From the cell containing the given text, extract its center point as (x, y) coordinate. 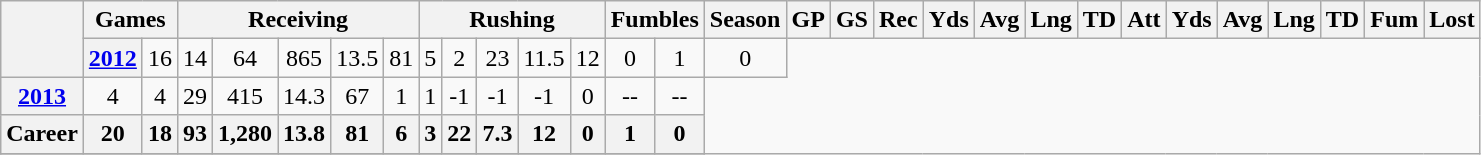
18 (160, 134)
64 (246, 58)
Games (130, 20)
6 (402, 134)
Rec (898, 20)
2 (460, 58)
5 (430, 58)
865 (304, 58)
22 (460, 134)
Receiving (298, 20)
11.5 (544, 58)
Att (1144, 20)
14.3 (304, 96)
Lost (1452, 20)
1,280 (246, 134)
2012 (112, 58)
415 (246, 96)
7.3 (498, 134)
29 (194, 96)
13.8 (304, 134)
Fum (1394, 20)
3 (430, 134)
13.5 (358, 58)
Rushing (512, 20)
20 (112, 134)
GP (808, 20)
23 (498, 58)
14 (194, 58)
Career (42, 134)
Fumbles (654, 20)
Season (745, 20)
67 (358, 96)
93 (194, 134)
16 (160, 58)
2013 (42, 96)
GS (852, 20)
